For the text-containing cell, return its midpoint in (x, y) coordinate format. 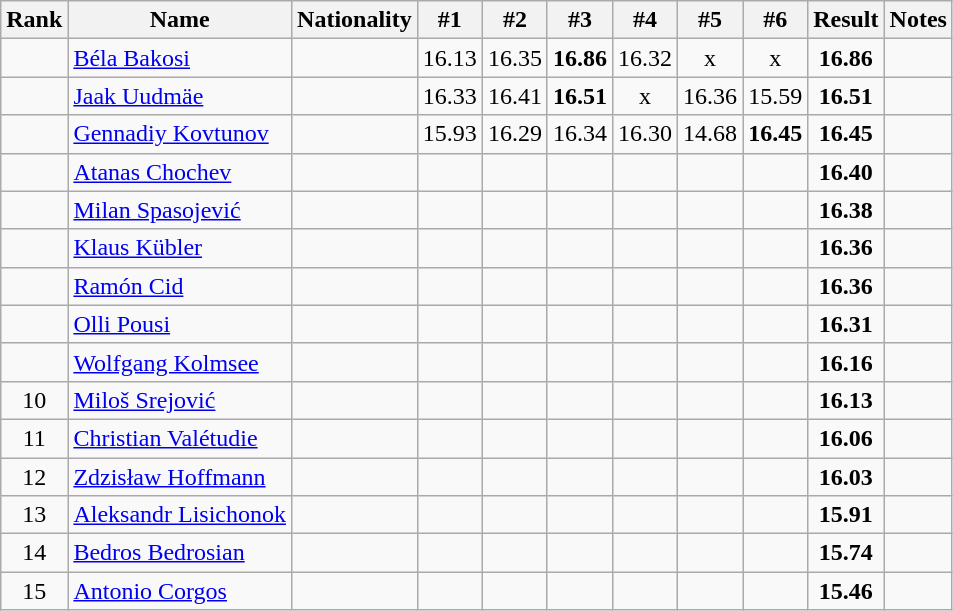
16.41 (514, 96)
Bedros Bedrosian (180, 553)
Miloš Srejović (180, 400)
16.38 (846, 210)
15.93 (450, 134)
Olli Pousi (180, 324)
16.34 (580, 134)
13 (34, 515)
16.06 (846, 438)
15 (34, 591)
#1 (450, 20)
16.29 (514, 134)
16.32 (644, 58)
Christian Valétudie (180, 438)
Béla Bakosi (180, 58)
Name (180, 20)
Zdzisław Hoffmann (180, 477)
Rank (34, 20)
Ramón Cid (180, 286)
15.59 (776, 96)
16.31 (846, 324)
Wolfgang Kolmsee (180, 362)
#6 (776, 20)
15.46 (846, 591)
#4 (644, 20)
Result (846, 20)
14.68 (710, 134)
Gennadiy Kovtunov (180, 134)
16.30 (644, 134)
11 (34, 438)
#5 (710, 20)
#3 (580, 20)
14 (34, 553)
15.74 (846, 553)
#2 (514, 20)
Nationality (355, 20)
16.03 (846, 477)
16.35 (514, 58)
Aleksandr Lisichonok (180, 515)
Klaus Kübler (180, 248)
Atanas Chochev (180, 172)
16.33 (450, 96)
10 (34, 400)
Antonio Corgos (180, 591)
16.16 (846, 362)
15.91 (846, 515)
Notes (918, 20)
16.40 (846, 172)
Jaak Uudmäe (180, 96)
12 (34, 477)
Milan Spasojević (180, 210)
